Detect which cell encompasses the target text, then output its (x, y) center coordinate. 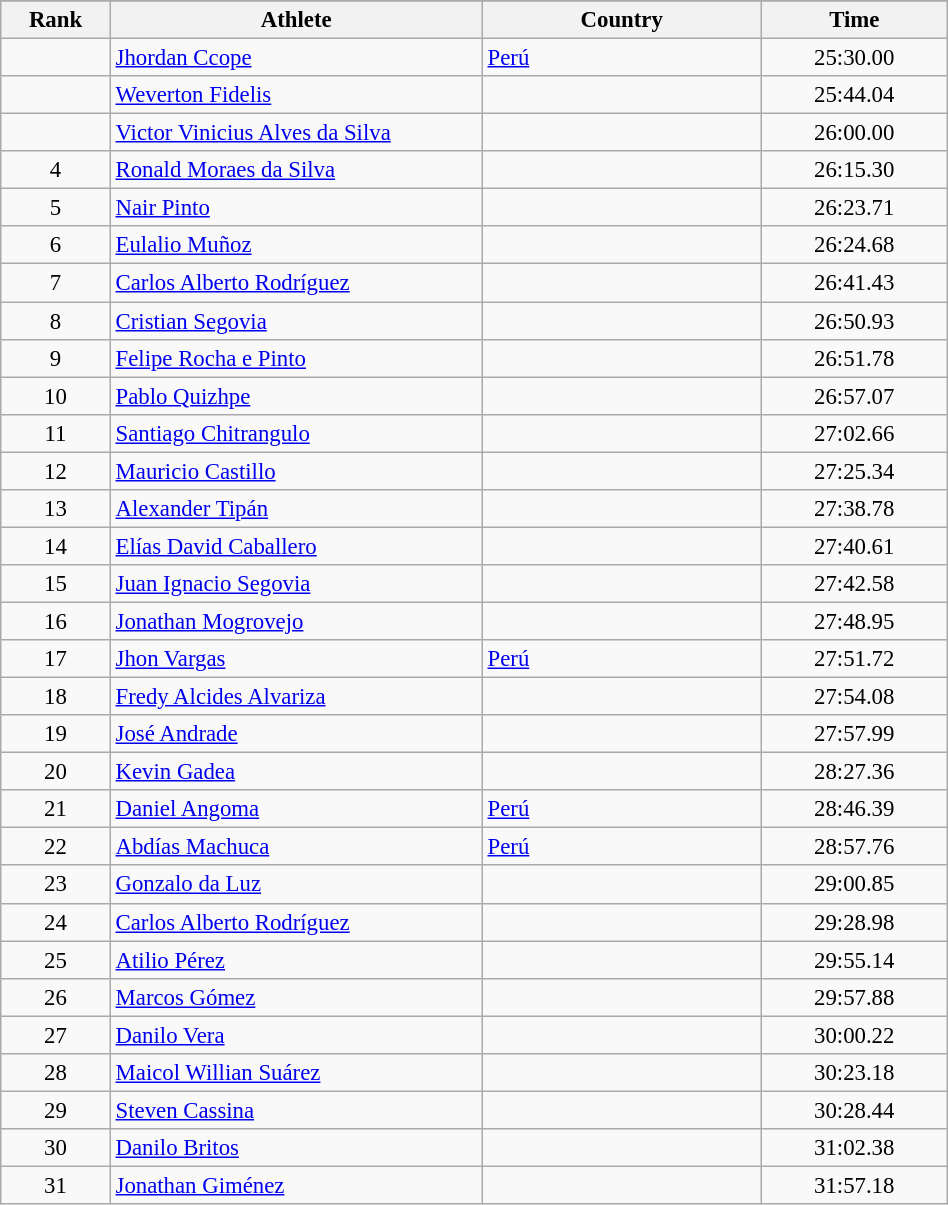
Pablo Quizhpe (296, 396)
Athlete (296, 20)
27:40.61 (854, 546)
31:57.18 (854, 1185)
29 (56, 1110)
27:42.58 (854, 584)
17 (56, 659)
26:57.07 (854, 396)
22 (56, 847)
Santiago Chitrangulo (296, 433)
Country (622, 20)
Daniel Angoma (296, 809)
24 (56, 922)
27:02.66 (854, 433)
Weverton Fidelis (296, 95)
Abdías Machuca (296, 847)
23 (56, 885)
9 (56, 358)
Ronald Moraes da Silva (296, 170)
31:02.38 (854, 1148)
27:38.78 (854, 509)
Jonathan Mogrovejo (296, 621)
Victor Vinicius Alves da Silva (296, 133)
26:00.00 (854, 133)
4 (56, 170)
Time (854, 20)
Danilo Britos (296, 1148)
14 (56, 546)
Atilio Pérez (296, 960)
Jhon Vargas (296, 659)
29:57.88 (854, 997)
Kevin Gadea (296, 772)
Rank (56, 20)
27:51.72 (854, 659)
29:55.14 (854, 960)
30 (56, 1148)
5 (56, 208)
Mauricio Castillo (296, 471)
27:48.95 (854, 621)
Cristian Segovia (296, 321)
Jhordan Ccope (296, 58)
12 (56, 471)
29:00.85 (854, 885)
11 (56, 433)
Gonzalo da Luz (296, 885)
Nair Pinto (296, 208)
26:41.43 (854, 283)
15 (56, 584)
29:28.98 (854, 922)
25 (56, 960)
Felipe Rocha e Pinto (296, 358)
30:00.22 (854, 1035)
8 (56, 321)
6 (56, 245)
28:57.76 (854, 847)
26 (56, 997)
Jonathan Giménez (296, 1185)
26:15.30 (854, 170)
30:23.18 (854, 1073)
28:46.39 (854, 809)
18 (56, 697)
25:44.04 (854, 95)
27:54.08 (854, 697)
28 (56, 1073)
26:50.93 (854, 321)
10 (56, 396)
27 (56, 1035)
19 (56, 734)
21 (56, 809)
27:25.34 (854, 471)
Fredy Alcides Alvariza (296, 697)
Steven Cassina (296, 1110)
27:57.99 (854, 734)
Eulalio Muñoz (296, 245)
26:23.71 (854, 208)
Alexander Tipán (296, 509)
31 (56, 1185)
16 (56, 621)
30:28.44 (854, 1110)
Marcos Gómez (296, 997)
Elías David Caballero (296, 546)
20 (56, 772)
26:24.68 (854, 245)
Juan Ignacio Segovia (296, 584)
13 (56, 509)
28:27.36 (854, 772)
7 (56, 283)
25:30.00 (854, 58)
Danilo Vera (296, 1035)
Maicol Willian Suárez (296, 1073)
José Andrade (296, 734)
26:51.78 (854, 358)
